Find where the given text appears and provide that cell's center as (X, Y) coordinate. 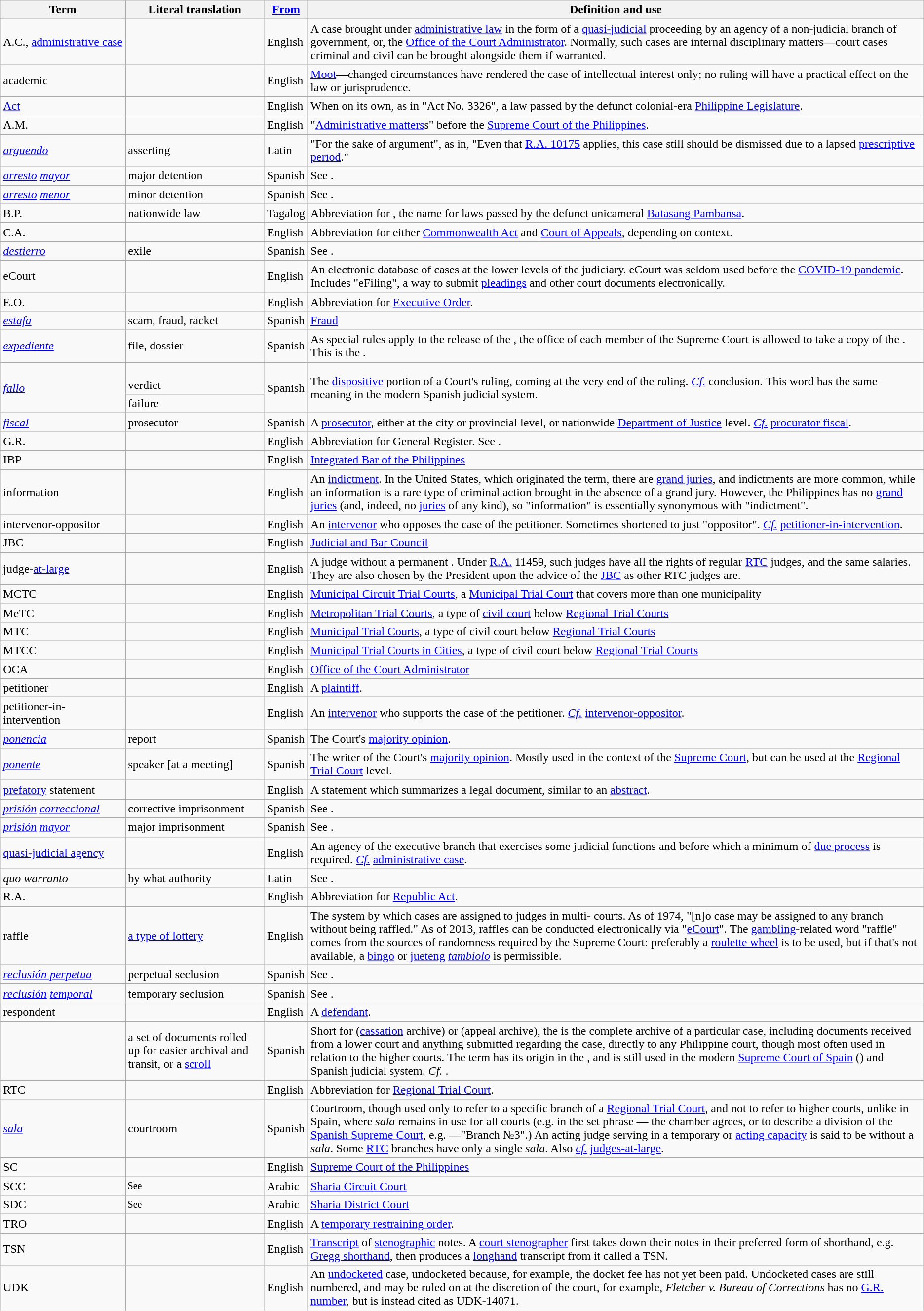
major detention (195, 176)
expediente (63, 347)
Moot—changed circumstances have rendered the case of intellectual interest only; no ruling will have a practical effect on the law or jurisprudence. (616, 81)
IBP (63, 460)
Act (63, 106)
Municipal Circuit Trial Courts, a Municipal Trial Court that covers more than one municipality (616, 594)
Abbreviation for General Register. See . (616, 441)
reclusión temporal (63, 993)
Integrated Bar of the Philippines (616, 460)
A prosecutor, either at the city or provincial level, or nationwide Department of Justice level. Cf. procurator fiscal. (616, 423)
minor detention (195, 194)
speaker [at a meeting] (195, 764)
Supreme Court of the Philippines (616, 1167)
Tagalog (286, 213)
An intervenor who opposes the case of the petitioner. Sometimes shortened to just "oppositor". Cf. petitioner-in-intervention. (616, 524)
A plaintiff. (616, 688)
verdict failure (195, 388)
nationwide law (195, 213)
failure (195, 404)
As special rules apply to the release of the , the office of each member of the Supreme Court is allowed to take a copy of the . This is the . (616, 347)
judge-at-large (63, 569)
OCA (63, 669)
estafa (63, 321)
petitioner (63, 688)
petitioner-in-intervention (63, 714)
prisión correccional (63, 809)
prisión mayor (63, 827)
by what authority (195, 878)
A.M. (63, 125)
major imprisonment (195, 827)
A temporary restraining order. (616, 1224)
MeTC (63, 613)
ponente (63, 764)
R.A. (63, 897)
arguendo (63, 150)
RTC (63, 1089)
raffle (63, 936)
academic (63, 81)
C.A. (63, 232)
verdict (195, 385)
intervenor-oppositor (63, 524)
corrective imprisonment (195, 809)
Literal translation (195, 10)
A defendant. (616, 1012)
SCC (63, 1186)
perpetual seclusion (195, 974)
A statement which summarizes a legal document, similar to an abstract. (616, 790)
"For the sake of argument", as in, "Even that R.A. 10175 applies, this case still should be dismissed due to a lapsed prescriptive period." (616, 150)
MTC (63, 631)
Abbreviation for Regional Trial Court. (616, 1089)
From (286, 10)
exile (195, 251)
SC (63, 1167)
The Court's majority opinion. (616, 739)
Municipal Trial Courts, a type of civil court below Regional Trial Courts (616, 631)
quo warranto (63, 878)
Sharia District Court (616, 1205)
arresto menor (63, 194)
Abbreviation for either Commonwealth Act and Court of Appeals, depending on context. (616, 232)
When on its own, as in "Act No. 3326", a law passed by the defunct colonial-era Philippine Legislature. (616, 106)
prosecutor (195, 423)
courtroom (195, 1128)
Fraud (616, 321)
TRO (63, 1224)
Definition and use (616, 10)
eCourt (63, 276)
UDK (63, 1288)
scam, fraud, racket (195, 321)
sala (63, 1128)
B.P. (63, 213)
information (63, 492)
JBC (63, 543)
destierro (63, 251)
Office of the Court Administrator (616, 669)
a type of lottery (195, 936)
Abbreviation for Executive Order. (616, 302)
The writer of the Court's majority opinion. Mostly used in the context of the Supreme Court, but can be used at the Regional Trial Court level. (616, 764)
Metropolitan Trial Courts, a type of civil court below Regional Trial Courts (616, 613)
Sharia Circuit Court (616, 1186)
file, dossier (195, 347)
ponencia (63, 739)
prefatory statement (63, 790)
respondent (63, 1012)
G.R. (63, 441)
temporary seclusion (195, 993)
report (195, 739)
a set of documents rolled up for easier archival and transit, or a scroll (195, 1050)
Judicial and Bar Council (616, 543)
fiscal (63, 423)
asserting (195, 150)
SDC (63, 1205)
Abbreviation for Republic Act. (616, 897)
reclusión perpetua (63, 974)
arresto mayor (63, 176)
Municipal Trial Courts in Cities, a type of civil court below Regional Trial Courts (616, 650)
quasi-judicial agency (63, 853)
MCTC (63, 594)
Term (63, 10)
fallo (63, 388)
"Administrative matterss" before the Supreme Court of the Philippines. (616, 125)
TSN (63, 1249)
Abbreviation for , the name for laws passed by the defunct unicameral Batasang Pambansa. (616, 213)
MTCC (63, 650)
An intervenor who supports the case of the petitioner. Cf. intervenor-oppositor. (616, 714)
A.C., administrative case (63, 42)
E.O. (63, 302)
